Scan for the cell matching the given text and deliver its [x, y] coordinate at center. 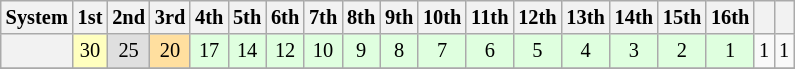
10 [323, 51]
11th [490, 17]
9th [399, 17]
5th [247, 17]
25 [128, 51]
2 [682, 51]
12 [285, 51]
3rd [170, 17]
10th [442, 17]
14th [634, 17]
16th [730, 17]
14 [247, 51]
4 [585, 51]
8th [361, 17]
1st [90, 17]
System [37, 17]
6 [490, 51]
15th [682, 17]
13th [585, 17]
12th [537, 17]
5 [537, 51]
8 [399, 51]
3 [634, 51]
7th [323, 17]
9 [361, 51]
20 [170, 51]
30 [90, 51]
17 [209, 51]
7 [442, 51]
4th [209, 17]
6th [285, 17]
2nd [128, 17]
